Pinpoint the cell where the given text exists, returning its [x, y] midpoint coordinate. 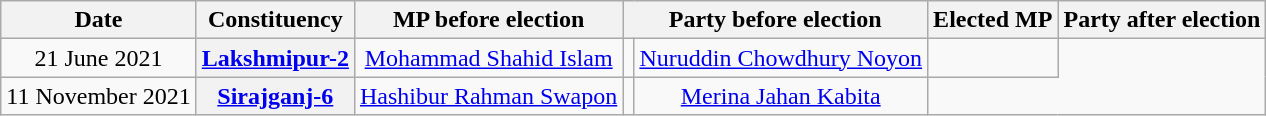
Date [98, 20]
Hashibur Rahman Swapon [488, 96]
Nuruddin Chowdhury Noyon [781, 58]
Party after election [1162, 20]
Party before election [776, 20]
MP before election [488, 20]
Sirajganj-6 [275, 96]
Elected MP [993, 20]
Merina Jahan Kabita [781, 96]
21 June 2021 [98, 58]
Mohammad Shahid Islam [488, 58]
Lakshmipur-2 [275, 58]
Constituency [275, 20]
11 November 2021 [98, 96]
